Provide the [X, Y] coordinate of the cell's center where the given text is located.  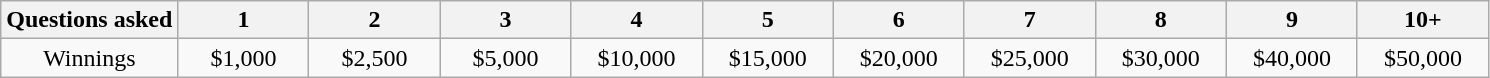
$1,000 [244, 58]
4 [636, 20]
Questions asked [90, 20]
5 [768, 20]
8 [1160, 20]
$50,000 [1422, 58]
1 [244, 20]
$25,000 [1030, 58]
3 [506, 20]
Winnings [90, 58]
$10,000 [636, 58]
10+ [1422, 20]
$40,000 [1292, 58]
$2,500 [374, 58]
$20,000 [898, 58]
$5,000 [506, 58]
$30,000 [1160, 58]
7 [1030, 20]
2 [374, 20]
6 [898, 20]
$15,000 [768, 58]
9 [1292, 20]
